From the cell containing the given text, extract its center point as (x, y) coordinate. 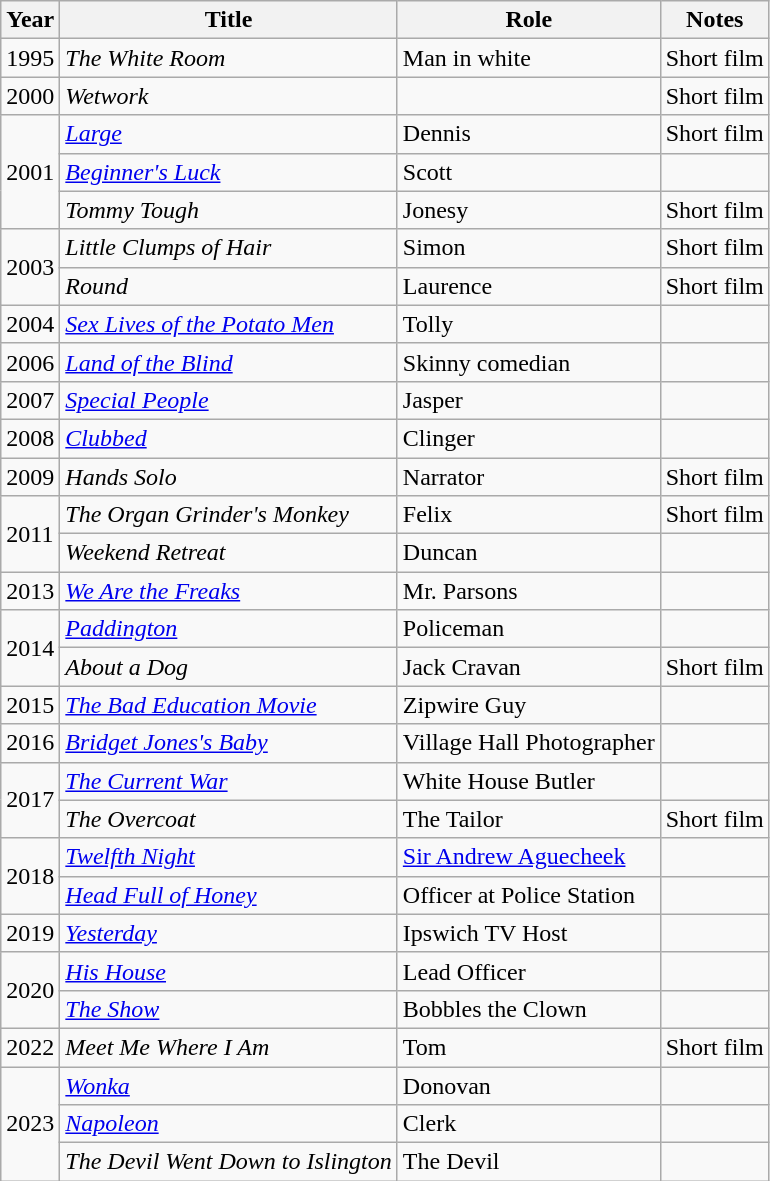
The Current War (229, 781)
Donovan (528, 1085)
Twelfth Night (229, 857)
Policeman (528, 629)
Round (229, 286)
Wonka (229, 1085)
Laurence (528, 286)
Duncan (528, 553)
2008 (30, 438)
The White Room (229, 58)
2015 (30, 705)
Year (30, 20)
Bridget Jones's Baby (229, 743)
2000 (30, 96)
2001 (30, 172)
Officer at Police Station (528, 895)
Clerk (528, 1124)
2011 (30, 534)
Head Full of Honey (229, 895)
2017 (30, 800)
Wetwork (229, 96)
Bobbles the Clown (528, 1009)
About a Dog (229, 667)
1995 (30, 58)
Sex Lives of the Potato Men (229, 324)
Narrator (528, 477)
The Show (229, 1009)
Village Hall Photographer (528, 743)
The Organ Grinder's Monkey (229, 515)
Scott (528, 172)
Simon (528, 248)
2003 (30, 267)
Role (528, 20)
Tolly (528, 324)
Tom (528, 1047)
Land of the Blind (229, 362)
2018 (30, 876)
White House Butler (528, 781)
Little Clumps of Hair (229, 248)
Man in white (528, 58)
2013 (30, 591)
Hands Solo (229, 477)
Jack Cravan (528, 667)
Special People (229, 400)
Weekend Retreat (229, 553)
2019 (30, 933)
2020 (30, 990)
The Tailor (528, 819)
Clinger (528, 438)
Jonesy (528, 210)
2006 (30, 362)
Title (229, 20)
The Bad Education Movie (229, 705)
2004 (30, 324)
Notes (714, 20)
2022 (30, 1047)
Meet Me Where I Am (229, 1047)
Mr. Parsons (528, 591)
The Devil (528, 1162)
2014 (30, 648)
Yesterday (229, 933)
Zipwire Guy (528, 705)
Dennis (528, 134)
Felix (528, 515)
2007 (30, 400)
Ipswich TV Host (528, 933)
2023 (30, 1123)
Clubbed (229, 438)
2016 (30, 743)
The Devil Went Down to Islington (229, 1162)
Lead Officer (528, 971)
Sir Andrew Aguecheek (528, 857)
The Overcoat (229, 819)
2009 (30, 477)
Large (229, 134)
Jasper (528, 400)
We Are the Freaks (229, 591)
His House (229, 971)
Tommy Tough (229, 210)
Beginner's Luck (229, 172)
Napoleon (229, 1124)
Paddington (229, 629)
Skinny comedian (528, 362)
